Provide the [X, Y] coordinate of the cell's center where the given text is located.  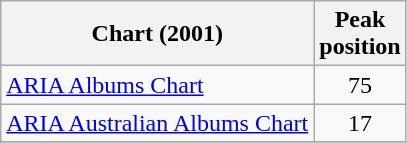
75 [360, 85]
Peakposition [360, 34]
ARIA Albums Chart [158, 85]
ARIA Australian Albums Chart [158, 123]
Chart (2001) [158, 34]
17 [360, 123]
